Capture the cell that displays the provided text and extract its (X, Y) central coordinate. 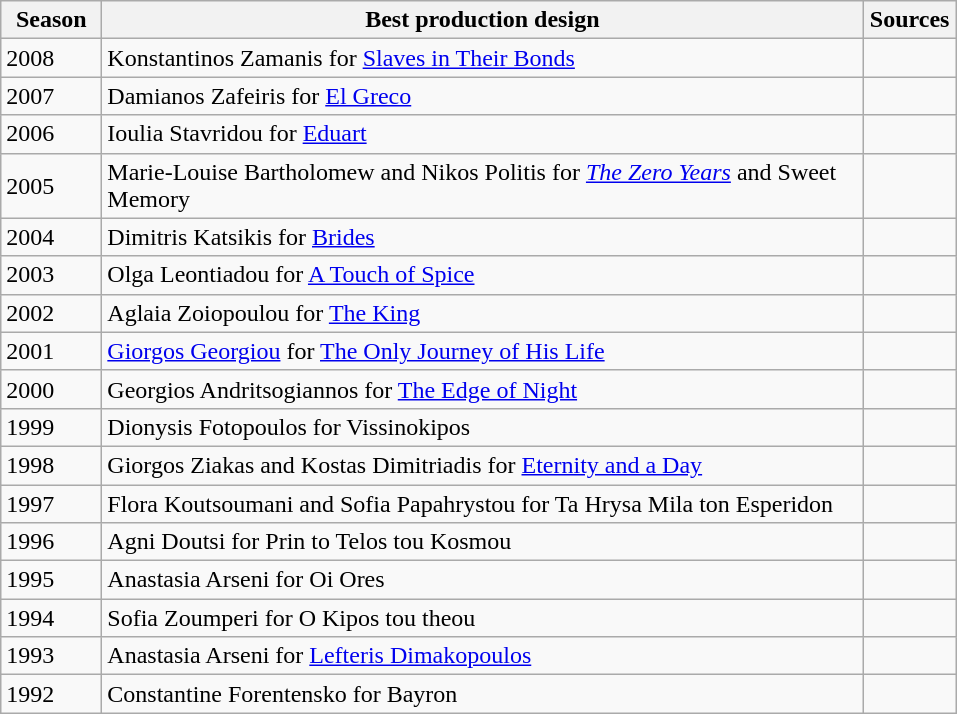
Anastasia Arseni for Lefteris Dimakopoulos (482, 656)
1999 (52, 427)
2001 (52, 351)
Damianos Zafeiris for El Greco (482, 96)
2007 (52, 96)
1993 (52, 656)
2002 (52, 313)
Flora Koutsoumani and Sofia Papahrystou for Ta Hrysa Mila ton Esperidon (482, 503)
Ioulia Stavridou for Eduart (482, 134)
2000 (52, 389)
Anastasia Arseni for Oi Ores (482, 580)
Agni Doutsi for Prin to Telos tou Kosmou (482, 542)
2008 (52, 58)
Dimitris Katsikis for Brides (482, 237)
Giorgos Ziakas and Kostas Dimitriadis for Eternity and a Day (482, 465)
Olga Leontiadou for A Touch of Spice (482, 275)
2005 (52, 186)
Konstantinos Zamanis for Slaves in Their Bonds (482, 58)
Aglaia Zoiopoulou for The King (482, 313)
1997 (52, 503)
Sources (910, 20)
1998 (52, 465)
Best production design (482, 20)
2006 (52, 134)
Georgios Andritsogiannos for The Edge of Night (482, 389)
2003 (52, 275)
1992 (52, 694)
2004 (52, 237)
Season (52, 20)
1996 (52, 542)
Sofia Zoumperi for O Kipos tou theou (482, 618)
1994 (52, 618)
1995 (52, 580)
Constantine Forentensko for Bayron (482, 694)
Giorgos Georgiou for The Only Journey of His Life (482, 351)
Dionysis Fotopoulos for Vissinokipos (482, 427)
Marie-Louise Bartholomew and Nikos Politis for The Zero Years and Sweet Memory (482, 186)
